Locate the cell with the specified text and output its (X, Y) center coordinate. 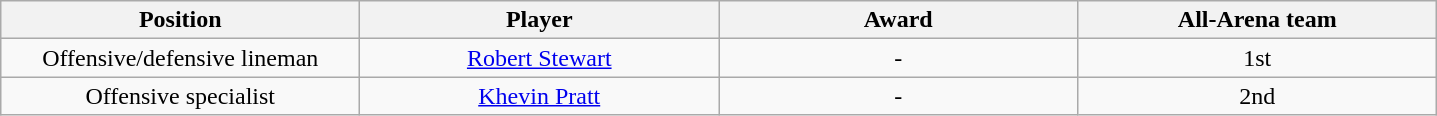
1st (1258, 58)
Robert Stewart (540, 58)
Offensive specialist (180, 96)
2nd (1258, 96)
Position (180, 20)
Award (898, 20)
Offensive/defensive lineman (180, 58)
Player (540, 20)
All-Arena team (1258, 20)
Khevin Pratt (540, 96)
